Search for the cell housing the specified text and yield its (X, Y) center coordinate. 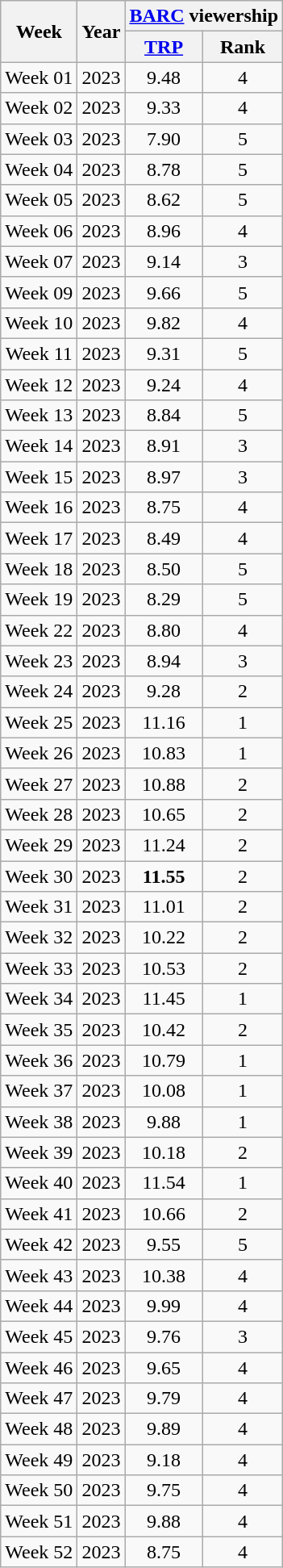
Week 36 (39, 1060)
9.33 (164, 108)
Rank (242, 47)
9.89 (164, 1429)
8.62 (164, 200)
Week 35 (39, 1030)
9.24 (164, 385)
Week 14 (39, 446)
10.79 (164, 1060)
Week 29 (39, 845)
8.97 (164, 477)
TRP (164, 47)
Week 18 (39, 569)
Week 13 (39, 416)
Week 43 (39, 1275)
9.48 (164, 77)
Week 28 (39, 814)
Week 16 (39, 508)
Week 52 (39, 1552)
Week 31 (39, 907)
Week 34 (39, 999)
Week 45 (39, 1336)
10.22 (164, 938)
Week 33 (39, 968)
Week 26 (39, 753)
9.31 (164, 353)
Week 07 (39, 261)
Week 49 (39, 1460)
9.76 (164, 1336)
11.45 (164, 999)
Week 51 (39, 1521)
10.18 (164, 1152)
9.99 (164, 1306)
Week 17 (39, 538)
10.65 (164, 814)
Week 44 (39, 1306)
Week 10 (39, 323)
Week 40 (39, 1183)
Week 05 (39, 200)
11.55 (164, 876)
9.79 (164, 1399)
Week 25 (39, 722)
Week 41 (39, 1214)
9.55 (164, 1244)
8.96 (164, 231)
Week 37 (39, 1091)
11.54 (164, 1183)
Week 02 (39, 108)
8.80 (164, 630)
7.90 (164, 139)
Week 42 (39, 1244)
Week 15 (39, 477)
8.49 (164, 538)
Week 12 (39, 385)
9.75 (164, 1491)
Week 50 (39, 1491)
Week 22 (39, 630)
9.66 (164, 292)
8.50 (164, 569)
Week 24 (39, 692)
BARC viewership (204, 16)
10.08 (164, 1091)
Week 30 (39, 876)
Week 47 (39, 1399)
10.38 (164, 1275)
Week 39 (39, 1152)
10.66 (164, 1214)
Week 03 (39, 139)
Week 06 (39, 231)
11.01 (164, 907)
Week (39, 31)
Week 48 (39, 1429)
8.91 (164, 446)
10.83 (164, 753)
11.24 (164, 845)
9.82 (164, 323)
Week 23 (39, 661)
Year (102, 31)
Week 09 (39, 292)
8.29 (164, 600)
9.18 (164, 1460)
10.88 (164, 784)
10.42 (164, 1030)
8.94 (164, 661)
Week 32 (39, 938)
8.78 (164, 169)
10.53 (164, 968)
Week 38 (39, 1122)
8.84 (164, 416)
9.14 (164, 261)
Week 01 (39, 77)
Week 46 (39, 1368)
Week 19 (39, 600)
Week 27 (39, 784)
Week 11 (39, 353)
9.28 (164, 692)
11.16 (164, 722)
Week 04 (39, 169)
9.65 (164, 1368)
